Extract the (X, Y) coordinate from the center of the cell holding the provided text.  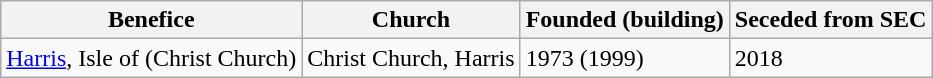
2018 (830, 58)
Church (411, 20)
Christ Church, Harris (411, 58)
1973 (1999) (624, 58)
Harris, Isle of (Christ Church) (152, 58)
Founded (building) (624, 20)
Seceded from SEC (830, 20)
Benefice (152, 20)
